Identify which cell holds the provided text, then report its (x, y) central coordinate. 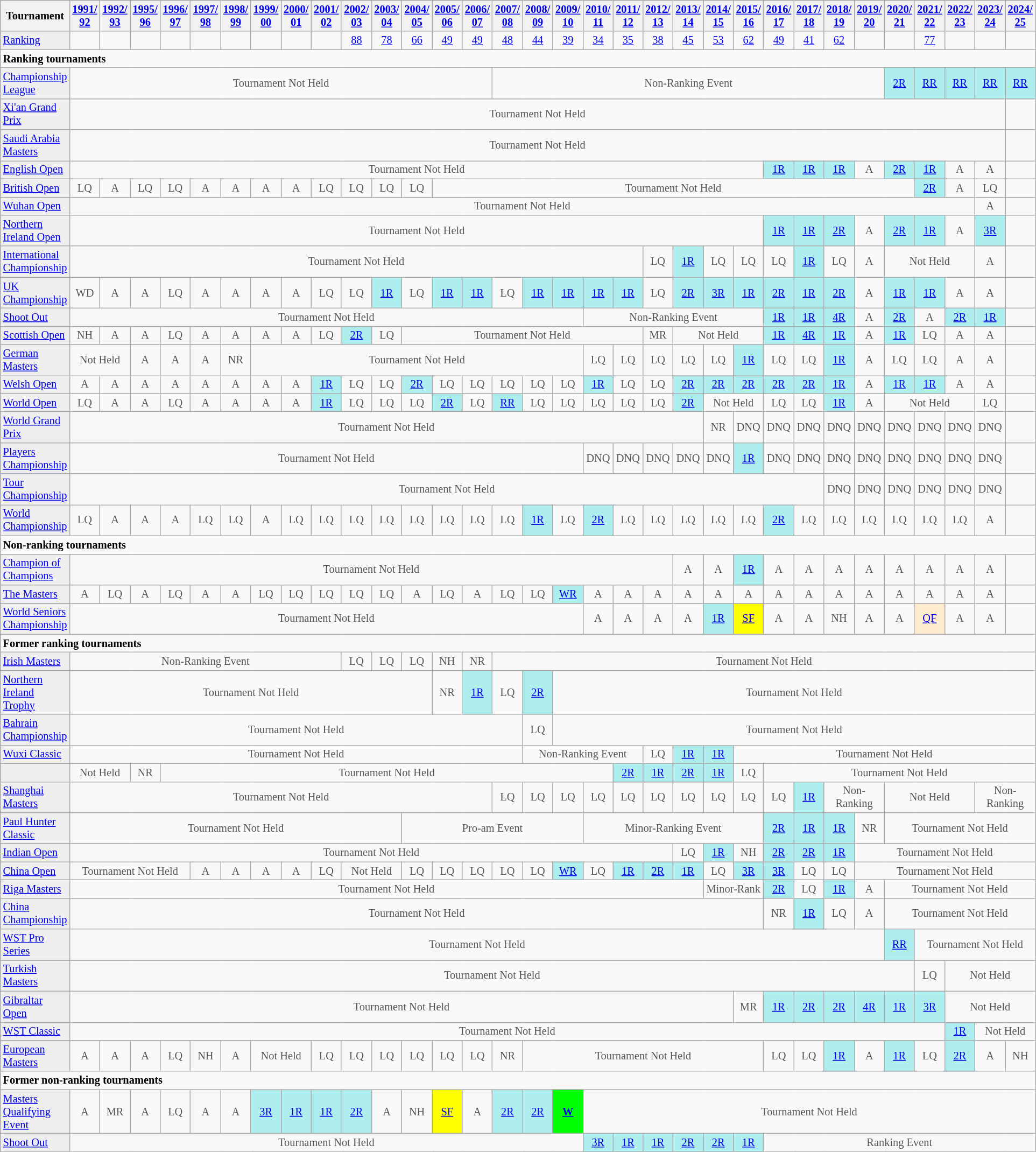
1999/00 (266, 16)
2015/16 (749, 16)
Shanghai Masters (36, 797)
2009/10 (568, 16)
Masters Qualifying Event (36, 1112)
1998/99 (236, 16)
World Seniors Championship (36, 619)
Indian Open (36, 853)
Bahrain Championship (36, 730)
Ranking (36, 40)
2012/13 (658, 16)
Wuhan Open (36, 206)
2000/01 (296, 16)
Ranking tournaments (518, 59)
Pro-am Event (493, 828)
World Championship (36, 520)
45 (688, 40)
Saudi Arabia Masters (36, 145)
Irish Masters (36, 661)
Tournament (36, 16)
British Open (36, 188)
International Championship (36, 262)
1992/93 (115, 16)
53 (718, 40)
Riga Masters (36, 889)
2005/06 (447, 16)
78 (386, 40)
35 (628, 40)
QF (929, 619)
41 (809, 40)
Paul Hunter Classic (36, 828)
World Grand Prix (36, 427)
34 (598, 40)
European Masters (36, 1056)
2001/02 (326, 16)
77 (929, 40)
China Open (36, 871)
Xi'an Grand Prix (36, 114)
66 (417, 40)
Non-ranking tournaments (518, 545)
2003/04 (386, 16)
German Masters (36, 360)
39 (568, 40)
Minor-Ranking Event (673, 828)
UK Championship (36, 293)
Players Championship (36, 458)
2010/11 (598, 16)
88 (356, 40)
Northern Ireland Trophy (36, 692)
2008/09 (538, 16)
1997/98 (206, 16)
1995/96 (145, 16)
2017/18 (809, 16)
Turkish Masters (36, 975)
2011/12 (628, 16)
WST Classic (36, 1031)
2023/24 (990, 16)
Ranking Event (900, 1142)
Tour Championship (36, 489)
2022/23 (960, 16)
2006/07 (477, 16)
Champion of Champions (36, 570)
48 (508, 40)
2018/19 (839, 16)
44 (538, 40)
Welsh Open (36, 384)
2016/17 (779, 16)
WD (84, 293)
English Open (36, 170)
Minor-Rank (734, 889)
2021/22 (929, 16)
2004/05 (417, 16)
Former ranking tournaments (518, 643)
38 (658, 40)
2013/14 (688, 16)
China Championship (36, 914)
2002/03 (356, 16)
W (568, 1112)
2014/15 (718, 16)
2024/25 (1020, 16)
Former non-ranking tournaments (518, 1080)
2019/20 (869, 16)
WST Pro Series (36, 945)
2007/08 (508, 16)
Wuxi Classic (36, 754)
World Open (36, 403)
Gibraltar Open (36, 1007)
Northern Ireland Open (36, 230)
Scottish Open (36, 335)
The Masters (36, 594)
Championship League (36, 83)
2020/21 (899, 16)
1996/97 (175, 16)
1991/92 (84, 16)
